Identify which cell holds the provided text, then report its [x, y] central coordinate. 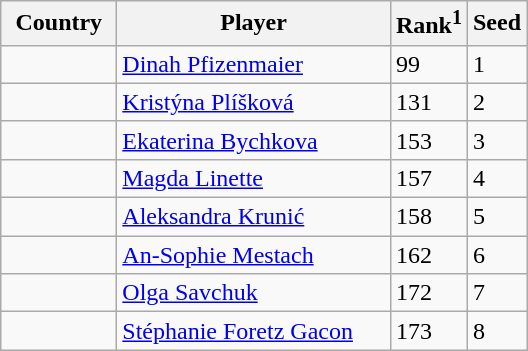
Country [59, 24]
153 [428, 140]
131 [428, 102]
2 [496, 102]
Olga Savchuk [254, 293]
99 [428, 64]
7 [496, 293]
Stéphanie Foretz Gacon [254, 331]
Dinah Pfizenmaier [254, 64]
172 [428, 293]
Aleksandra Krunić [254, 217]
Rank1 [428, 24]
Ekaterina Bychkova [254, 140]
An-Sophie Mestach [254, 255]
158 [428, 217]
8 [496, 331]
157 [428, 178]
Seed [496, 24]
Player [254, 24]
Kristýna Plíšková [254, 102]
Magda Linette [254, 178]
5 [496, 217]
1 [496, 64]
162 [428, 255]
6 [496, 255]
3 [496, 140]
173 [428, 331]
4 [496, 178]
